Find where the given text appears and provide that cell's center as (X, Y) coordinate. 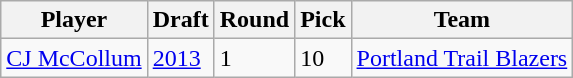
Team (462, 20)
Portland Trail Blazers (462, 58)
Draft (180, 20)
CJ McCollum (74, 58)
Player (74, 20)
1 (254, 58)
2013 (180, 58)
10 (323, 58)
Round (254, 20)
Pick (323, 20)
